From the cell containing the given text, extract its center point as (x, y) coordinate. 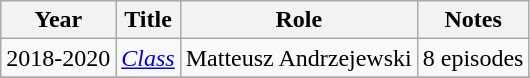
Matteusz Andrzejewski (298, 58)
8 episodes (473, 58)
Year (58, 20)
Role (298, 20)
Title (148, 20)
Notes (473, 20)
2018-2020 (58, 58)
Class (148, 58)
